Pinpoint the cell where the given text exists, returning its [x, y] midpoint coordinate. 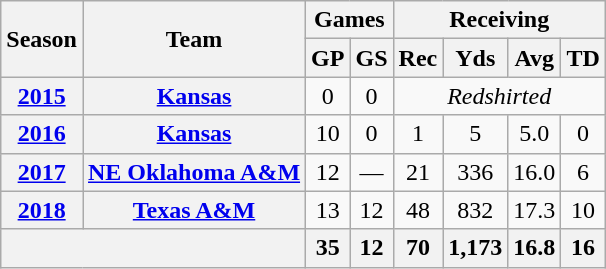
35 [328, 248]
336 [476, 172]
Texas A&M [194, 210]
2018 [42, 210]
TD [583, 58]
6 [583, 172]
Receiving [499, 20]
5.0 [534, 134]
Rec [418, 58]
5 [476, 134]
17.3 [534, 210]
16.0 [534, 172]
2015 [42, 96]
2017 [42, 172]
NE Oklahoma A&M [194, 172]
Season [42, 39]
13 [328, 210]
Redshirted [499, 96]
— [372, 172]
1,173 [476, 248]
16.8 [534, 248]
GP [328, 58]
GS [372, 58]
1 [418, 134]
832 [476, 210]
21 [418, 172]
Team [194, 39]
Games [350, 20]
48 [418, 210]
16 [583, 248]
Yds [476, 58]
2016 [42, 134]
70 [418, 248]
Avg [534, 58]
